For the text-containing cell, return its midpoint in [X, Y] coordinate format. 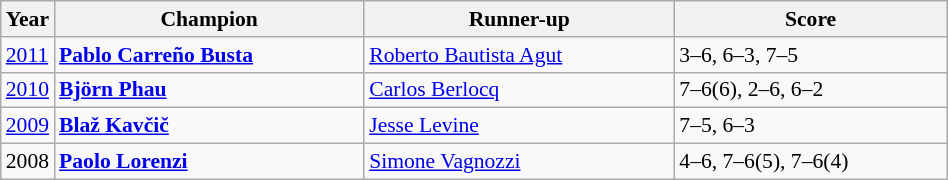
Carlos Berlocq [519, 90]
7–6(6), 2–6, 6–2 [810, 90]
Runner-up [519, 19]
Simone Vagnozzi [519, 162]
Year [28, 19]
Blaž Kavčič [209, 126]
Roberto Bautista Agut [519, 55]
Jesse Levine [519, 126]
Champion [209, 19]
Björn Phau [209, 90]
2011 [28, 55]
2009 [28, 126]
4–6, 7–6(5), 7–6(4) [810, 162]
2008 [28, 162]
Paolo Lorenzi [209, 162]
Pablo Carreño Busta [209, 55]
3–6, 6–3, 7–5 [810, 55]
Score [810, 19]
2010 [28, 90]
7–5, 6–3 [810, 126]
